Pinpoint the cell where the given text exists, returning its [X, Y] midpoint coordinate. 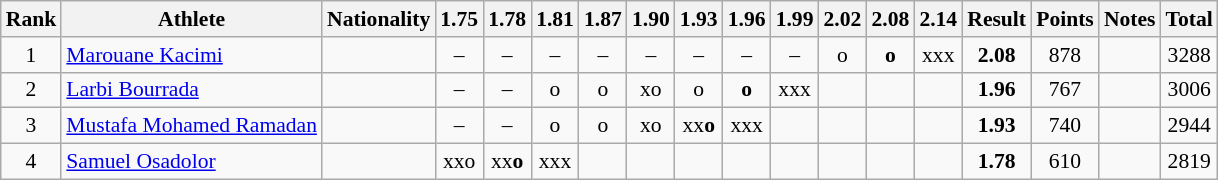
1.75 [459, 19]
Points [1065, 19]
3006 [1190, 90]
Notes [1130, 19]
1.90 [651, 19]
4 [32, 162]
Rank [32, 19]
1 [32, 55]
Total [1190, 19]
2 [32, 90]
Athlete [192, 19]
878 [1065, 55]
767 [1065, 90]
1.99 [795, 19]
Larbi Bourrada [192, 90]
Mustafa Mohamed Ramadan [192, 126]
740 [1065, 126]
2.02 [843, 19]
610 [1065, 162]
Nationality [378, 19]
2944 [1190, 126]
3 [32, 126]
2.14 [938, 19]
1.81 [555, 19]
Marouane Kacimi [192, 55]
Result [996, 19]
3288 [1190, 55]
2819 [1190, 162]
1.87 [603, 19]
Samuel Osadolor [192, 162]
